Search for the cell housing the specified text and yield its [X, Y] center coordinate. 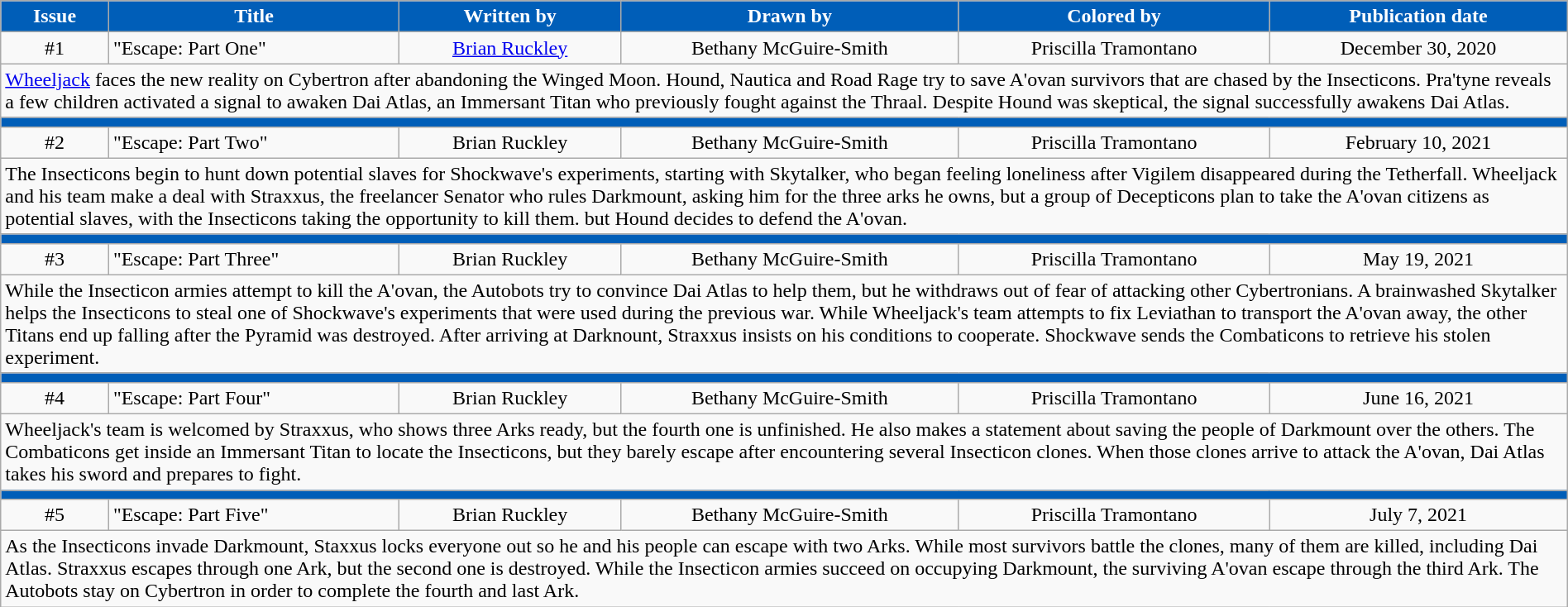
Issue [55, 17]
"Escape: Part Three" [253, 259]
#5 [55, 515]
#1 [55, 48]
"Escape: Part Five" [253, 515]
Publication date [1418, 17]
#2 [55, 142]
"Escape: Part Four" [253, 398]
Written by [510, 17]
#4 [55, 398]
Title [253, 17]
Colored by [1114, 17]
Drawn by [791, 17]
"Escape: Part Two" [253, 142]
December 30, 2020 [1418, 48]
"Escape: Part One" [253, 48]
February 10, 2021 [1418, 142]
May 19, 2021 [1418, 259]
July 7, 2021 [1418, 515]
June 16, 2021 [1418, 398]
#3 [55, 259]
